For the text-containing cell, return its midpoint in [X, Y] coordinate format. 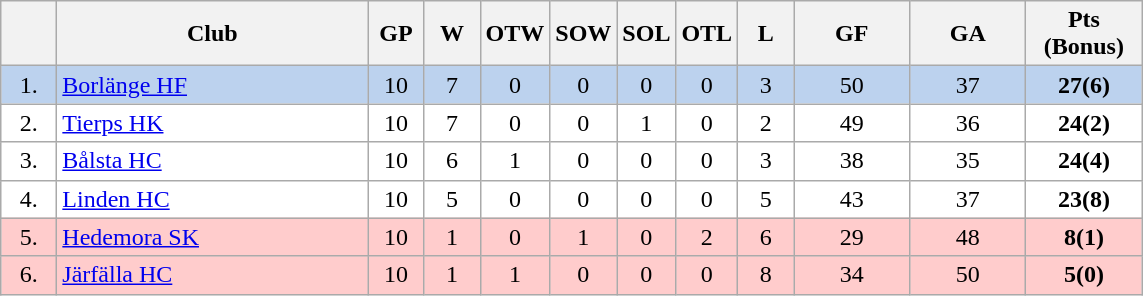
Hedemora SK [212, 237]
8(1) [1084, 237]
OTW [515, 34]
6. [29, 275]
OTL [707, 34]
5. [29, 237]
38 [852, 161]
SOW [584, 34]
43 [852, 199]
34 [852, 275]
29 [852, 237]
3. [29, 161]
GP [396, 34]
GF [852, 34]
L [766, 34]
23(8) [1084, 199]
SOL [646, 34]
Pts (Bonus) [1084, 34]
5(0) [1084, 275]
Linden HC [212, 199]
24(2) [1084, 123]
27(6) [1084, 85]
24(4) [1084, 161]
Järfälla HC [212, 275]
36 [968, 123]
Tierps HK [212, 123]
Club [212, 34]
48 [968, 237]
2. [29, 123]
49 [852, 123]
Bålsta HC [212, 161]
GA [968, 34]
8 [766, 275]
35 [968, 161]
1. [29, 85]
4. [29, 199]
Borlänge HF [212, 85]
W [452, 34]
